Return [x, y] of the center of cell containing provided text 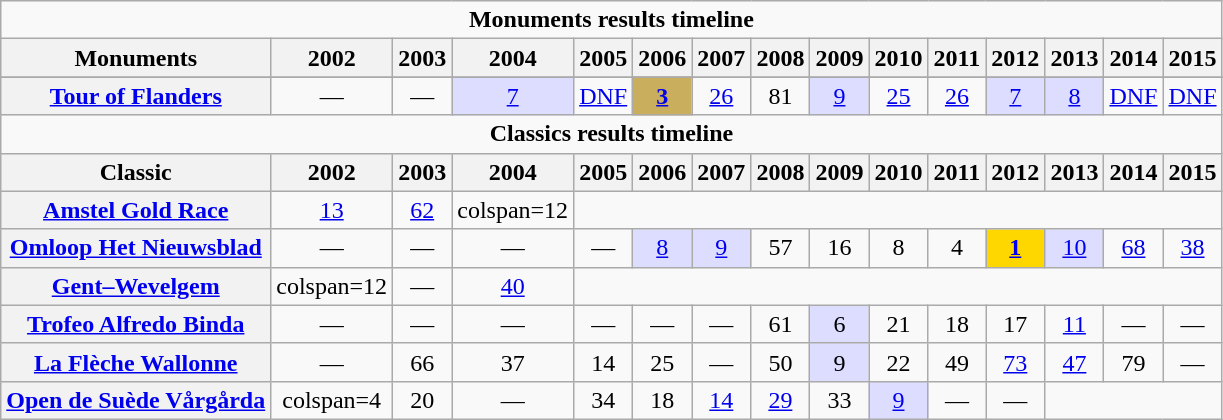
20 [422, 400]
33 [840, 400]
50 [780, 362]
47 [1074, 362]
79 [1134, 362]
1 [1016, 248]
13 [332, 210]
Monuments [136, 58]
62 [422, 210]
11 [1074, 324]
Amstel Gold Race [136, 210]
Gent–Wevelgem [136, 286]
colspan=4 [332, 400]
Open de Suède Vårgårda [136, 400]
38 [1192, 248]
Monuments results timeline [612, 20]
73 [1016, 362]
4 [957, 248]
Classic [136, 172]
22 [898, 362]
Tour of Flanders [136, 96]
Classics results timeline [612, 134]
34 [604, 400]
Omloop Het Nieuwsblad [136, 248]
49 [957, 362]
Trofeo Alfredo Binda [136, 324]
37 [513, 362]
La Flèche Wallonne [136, 362]
3 [662, 96]
17 [1016, 324]
40 [513, 286]
10 [1074, 248]
21 [898, 324]
57 [780, 248]
68 [1134, 248]
81 [780, 96]
6 [840, 324]
16 [840, 248]
61 [780, 324]
29 [780, 400]
66 [422, 362]
